From the cell containing the given text, extract its center point as [X, Y] coordinate. 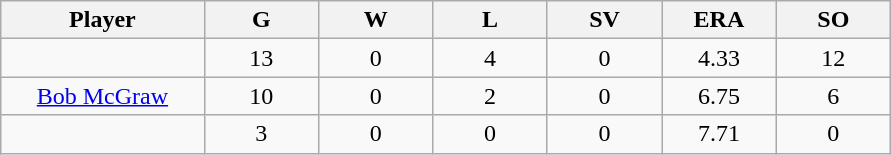
G [261, 20]
3 [261, 134]
ERA [719, 20]
10 [261, 96]
Bob McGraw [102, 96]
2 [490, 96]
7.71 [719, 134]
SV [604, 20]
W [376, 20]
6.75 [719, 96]
13 [261, 58]
12 [834, 58]
4 [490, 58]
4.33 [719, 58]
Player [102, 20]
6 [834, 96]
SO [834, 20]
L [490, 20]
